Find where the given text appears and provide that cell's center as (X, Y) coordinate. 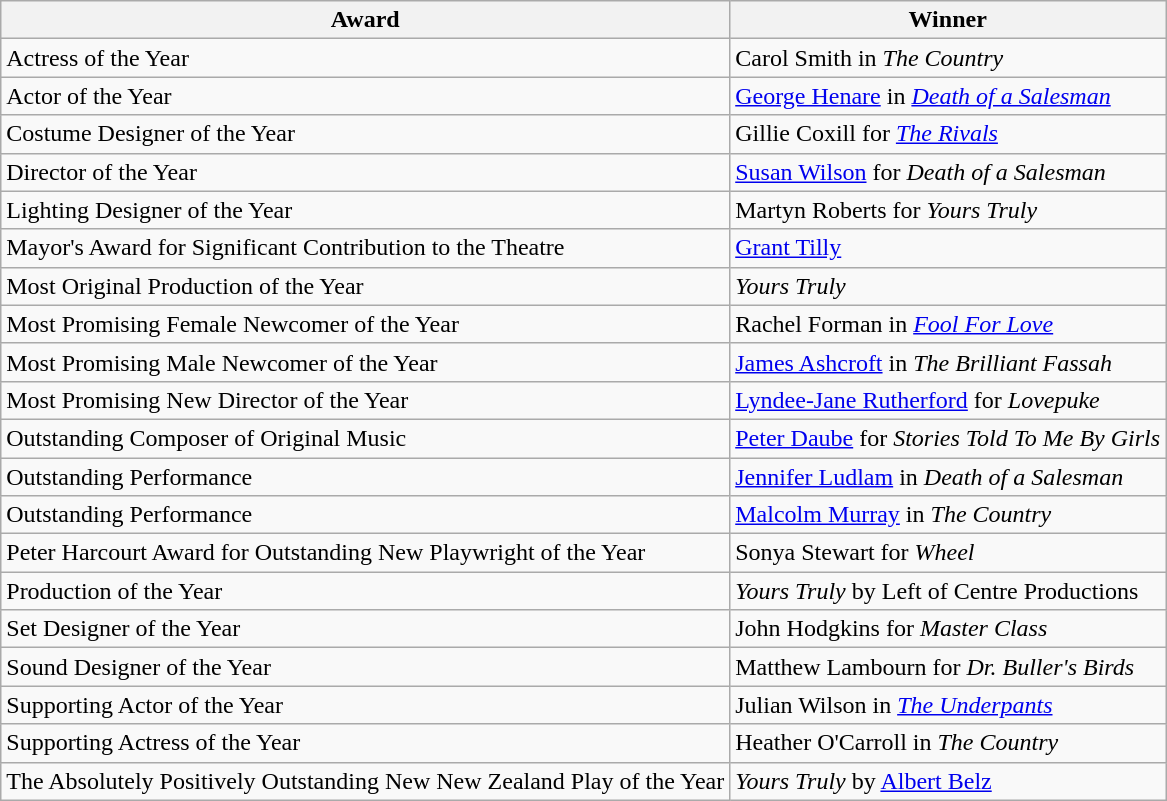
Most Promising Female Newcomer of the Year (366, 324)
George Henare in Death of a Salesman (948, 96)
Outstanding Composer of Original Music (366, 438)
Sound Designer of the Year (366, 667)
Most Promising New Director of the Year (366, 400)
Matthew Lambourn for Dr. Buller's Birds (948, 667)
Supporting Actor of the Year (366, 705)
Malcolm Murray in The Country (948, 515)
Set Designer of the Year (366, 629)
Actress of the Year (366, 58)
Mayor's Award for Significant Contribution to the Theatre (366, 248)
Actor of the Year (366, 96)
Supporting Actress of the Year (366, 743)
Production of the Year (366, 591)
Yours Truly by Albert Belz (948, 781)
Most Original Production of the Year (366, 286)
Julian Wilson in The Underpants (948, 705)
Rachel Forman in Fool For Love (948, 324)
Yours Truly (948, 286)
Most Promising Male Newcomer of the Year (366, 362)
Heather O'Carroll in The Country (948, 743)
Yours Truly by Left of Centre Productions (948, 591)
Winner (948, 20)
James Ashcroft in The Brilliant Fassah (948, 362)
Peter Daube for Stories Told To Me By Girls (948, 438)
Carol Smith in The Country (948, 58)
Grant Tilly (948, 248)
Peter Harcourt Award for Outstanding New Playwright of the Year (366, 553)
Lighting Designer of the Year (366, 210)
Lyndee-Jane Rutherford for Lovepuke (948, 400)
Susan Wilson for Death of a Salesman (948, 172)
Martyn Roberts for Yours Truly (948, 210)
Award (366, 20)
Sonya Stewart for Wheel (948, 553)
Jennifer Ludlam in Death of a Salesman (948, 477)
The Absolutely Positively Outstanding New New Zealand Play of the Year (366, 781)
Gillie Coxill for The Rivals (948, 134)
Costume Designer of the Year (366, 134)
Director of the Year (366, 172)
John Hodgkins for Master Class (948, 629)
